Output the (X, Y) coordinate of the center of the cell containing the given text.  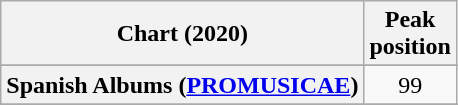
99 (410, 85)
Chart (2020) (182, 34)
Peakposition (410, 34)
Spanish Albums (PROMUSICAE) (182, 85)
